Locate the cell with the specified text and output its (x, y) center coordinate. 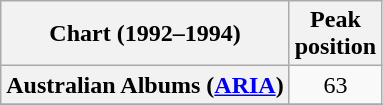
Australian Albums (ARIA) (145, 85)
Chart (1992–1994) (145, 34)
63 (335, 85)
Peakposition (335, 34)
